Scan for the cell matching the given text and deliver its (x, y) coordinate at center. 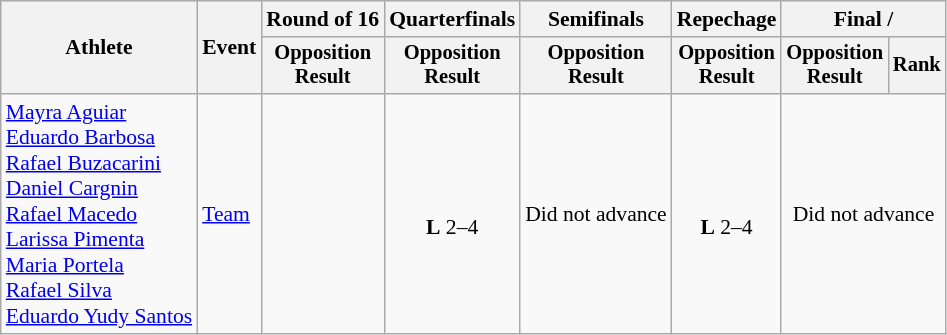
Rank (917, 66)
Event (229, 48)
Team (229, 214)
Final / (863, 19)
Quarterfinals (452, 19)
Athlete (99, 48)
Round of 16 (322, 19)
Mayra AguiarEduardo BarbosaRafael BuzacariniDaniel CargninRafael MacedoLarissa PimentaMaria PortelaRafael SilvaEduardo Yudy Santos (99, 214)
Semifinals (596, 19)
Repechage (727, 19)
